Return [x, y] of the center of cell containing provided text 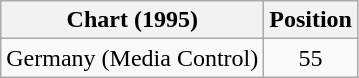
Position [311, 20]
Chart (1995) [132, 20]
Germany (Media Control) [132, 58]
55 [311, 58]
